Capture the cell that displays the provided text and extract its (x, y) central coordinate. 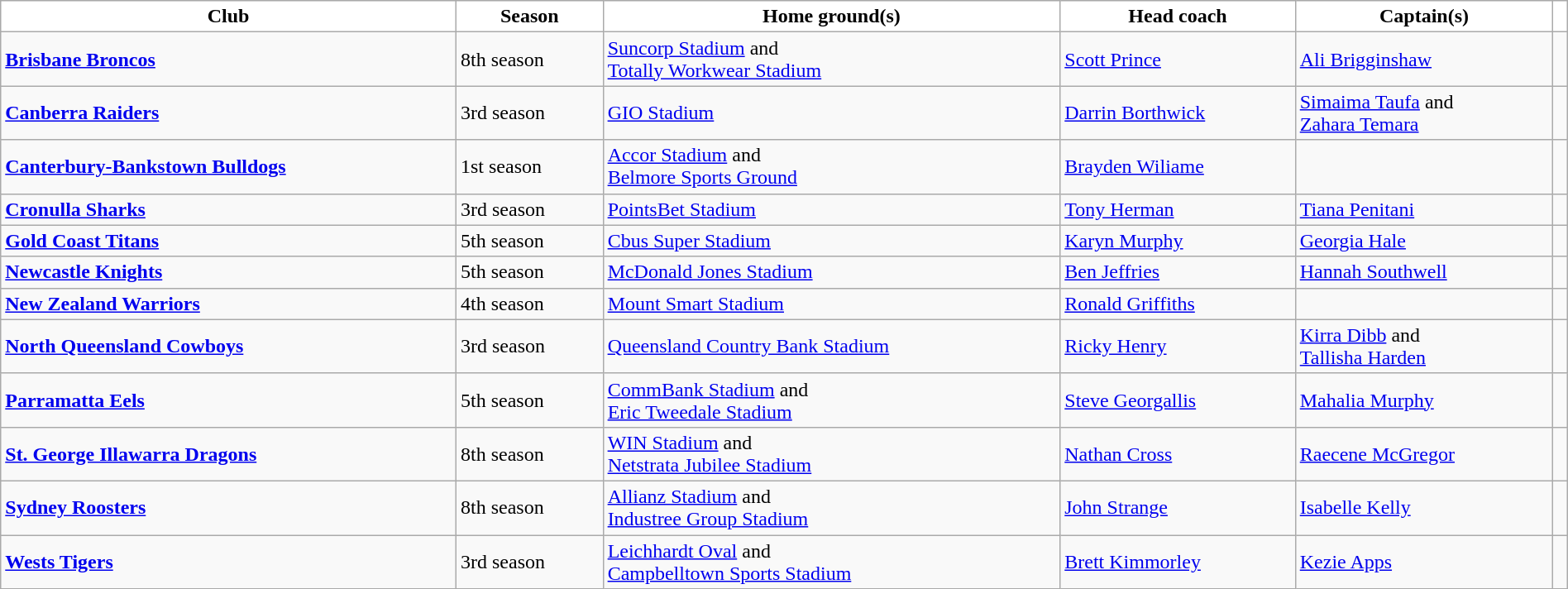
Darrin Borthwick (1178, 113)
Raecene McGregor (1424, 453)
Club (228, 17)
Scott Prince (1178, 60)
New Zealand Warriors (228, 304)
Tony Herman (1178, 209)
Brett Kimmorley (1178, 561)
North Queensland Cowboys (228, 346)
Brisbane Broncos (228, 60)
GIO Stadium (832, 113)
John Strange (1178, 508)
McDonald Jones Stadium (832, 272)
1st season (529, 167)
Accor Stadium and Belmore Sports Ground (832, 167)
Ali Brigginshaw (1424, 60)
Ronald Griffiths (1178, 304)
Nathan Cross (1178, 453)
Simaima Taufa and Zahara Temara (1424, 113)
Cronulla Sharks (228, 209)
Gold Coast Titans (228, 241)
Parramatta Eels (228, 400)
Mount Smart Stadium (832, 304)
Karyn Murphy (1178, 241)
Queensland Country Bank Stadium (832, 346)
Georgia Hale (1424, 241)
CommBank Stadium and Eric Tweedale Stadium (832, 400)
Isabelle Kelly (1424, 508)
PointsBet Stadium (832, 209)
Tiana Penitani (1424, 209)
Home ground(s) (832, 17)
Newcastle Knights (228, 272)
Kezie Apps (1424, 561)
Season (529, 17)
Cbus Super Stadium (832, 241)
Ricky Henry (1178, 346)
St. George Illawarra Dragons (228, 453)
Wests Tigers (228, 561)
Allianz Stadium and Industree Group Stadium (832, 508)
WIN Stadium and Netstrata Jubilee Stadium (832, 453)
Ben Jeffries (1178, 272)
Brayden Wiliame (1178, 167)
4th season (529, 304)
Mahalia Murphy (1424, 400)
Canterbury-Bankstown Bulldogs (228, 167)
Hannah Southwell (1424, 272)
Sydney Roosters (228, 508)
Steve Georgallis (1178, 400)
Head coach (1178, 17)
Kirra Dibb and Tallisha Harden (1424, 346)
Suncorp Stadium and Totally Workwear Stadium (832, 60)
Leichhardt Oval and Campbelltown Sports Stadium (832, 561)
Canberra Raiders (228, 113)
Captain(s) (1424, 17)
